Provide the (X, Y) coordinate of the cell's center where the given text is located.  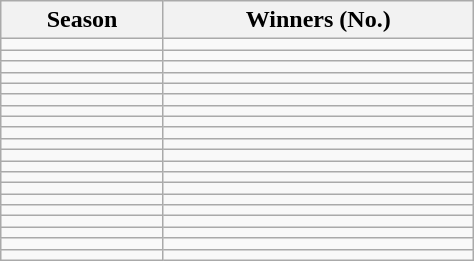
Winners (No.) (318, 20)
Season (82, 20)
